Extract the [X, Y] coordinate from the center of the cell holding the provided text.  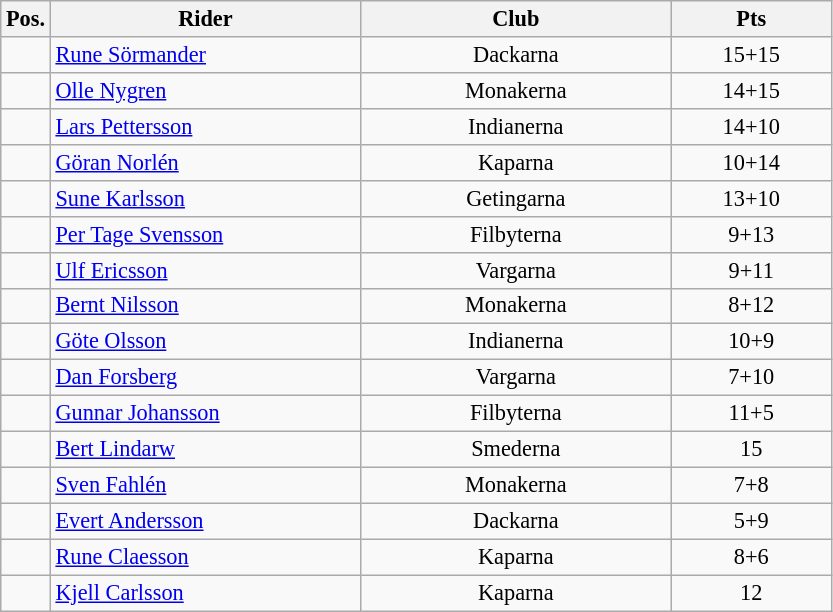
Sven Fahlén [205, 485]
Bert Lindarw [205, 450]
Sune Karlsson [205, 198]
Ulf Ericsson [205, 270]
Pos. [26, 19]
Kjell Carlsson [205, 593]
5+9 [751, 521]
11+5 [751, 414]
14+10 [751, 126]
15 [751, 450]
Per Tage Svensson [205, 234]
Getingarna [516, 198]
Pts [751, 19]
Rune Sörmander [205, 55]
15+15 [751, 55]
Göte Olsson [205, 342]
13+10 [751, 198]
7+8 [751, 485]
8+12 [751, 306]
7+10 [751, 378]
9+13 [751, 234]
Gunnar Johansson [205, 414]
10+14 [751, 162]
Olle Nygren [205, 90]
14+15 [751, 90]
Lars Pettersson [205, 126]
10+9 [751, 342]
12 [751, 593]
Bernt Nilsson [205, 306]
9+11 [751, 270]
Evert Andersson [205, 521]
Göran Norlén [205, 162]
Rider [205, 19]
Smederna [516, 450]
Club [516, 19]
Dan Forsberg [205, 378]
8+6 [751, 557]
Rune Claesson [205, 557]
